For the text-containing cell, return its midpoint in [X, Y] coordinate format. 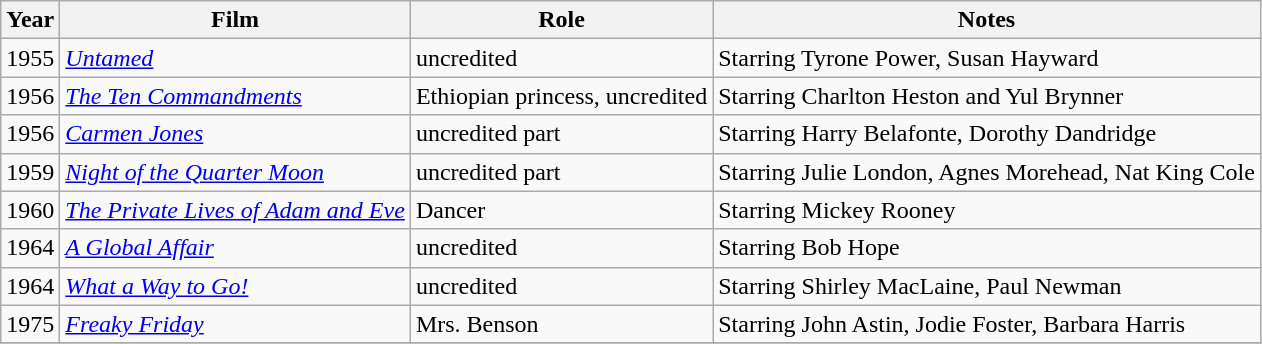
Carmen Jones [236, 134]
1959 [30, 172]
1975 [30, 324]
Year [30, 20]
Night of the Quarter Moon [236, 172]
Mrs. Benson [561, 324]
Role [561, 20]
Starring Julie London, Agnes Morehead, Nat King Cole [987, 172]
The Ten Commandments [236, 96]
A Global Affair [236, 248]
The Private Lives of Adam and Eve [236, 210]
Starring Mickey Rooney [987, 210]
Dancer [561, 210]
Film [236, 20]
Starring Harry Belafonte, Dorothy Dandridge [987, 134]
Notes [987, 20]
What a Way to Go! [236, 286]
Starring Tyrone Power, Susan Hayward [987, 58]
1955 [30, 58]
Starring John Astin, Jodie Foster, Barbara Harris [987, 324]
Starring Charlton Heston and Yul Brynner [987, 96]
Starring Shirley MacLaine, Paul Newman [987, 286]
1960 [30, 210]
Freaky Friday [236, 324]
Starring Bob Hope [987, 248]
Untamed [236, 58]
Ethiopian princess, uncredited [561, 96]
